Identify which cell holds the provided text, then report its [X, Y] central coordinate. 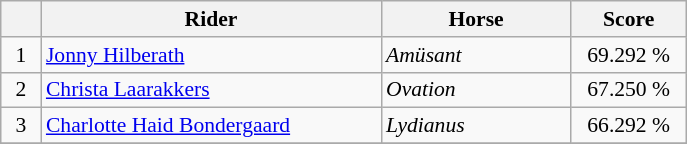
Christa Laarakkers [211, 90]
Jonny Hilberath [211, 55]
Ovation [476, 90]
2 [21, 90]
Score [628, 19]
1 [21, 55]
Rider [211, 19]
Charlotte Haid Bondergaard [211, 126]
66.292 % [628, 126]
Horse [476, 19]
69.292 % [628, 55]
Amüsant [476, 55]
Lydianus [476, 126]
67.250 % [628, 90]
3 [21, 126]
